Scan for the cell matching the given text and deliver its (x, y) coordinate at center. 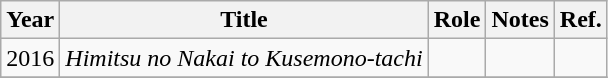
Notes (520, 20)
2016 (30, 58)
Year (30, 20)
Ref. (580, 20)
Title (244, 20)
Role (457, 20)
Himitsu no Nakai to Kusemono-tachi (244, 58)
